Search for the cell housing the specified text and yield its (X, Y) center coordinate. 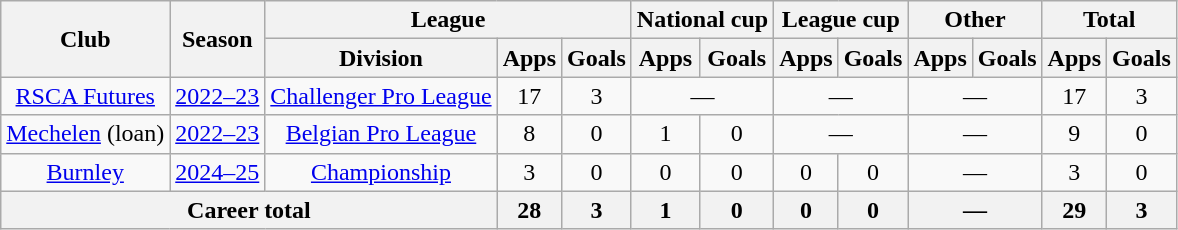
Championship (381, 172)
Other (975, 20)
Challenger Pro League (381, 96)
National cup (702, 20)
28 (529, 210)
8 (529, 134)
League cup (841, 20)
2024–25 (218, 172)
Career total (249, 210)
Mechelen (loan) (86, 134)
Division (381, 58)
RSCA Futures (86, 96)
League (448, 20)
9 (1074, 134)
Club (86, 39)
Burnley (86, 172)
Season (218, 39)
Belgian Pro League (381, 134)
29 (1074, 210)
Total (1109, 20)
